From the cell containing the given text, extract its center point as (x, y) coordinate. 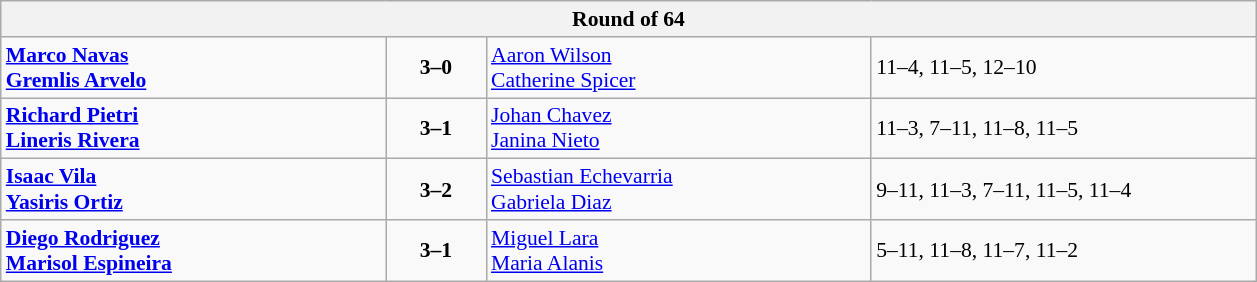
Sebastian Echevarria Gabriela Diaz (678, 190)
Richard Pietri Lineris Rivera (194, 128)
Round of 64 (629, 19)
Aaron Wilson Catherine Spicer (678, 68)
3–2 (436, 190)
Marco Navas Gremlis Arvelo (194, 68)
11–3, 7–11, 11–8, 11–5 (1064, 128)
Diego Rodriguez Marisol Espineira (194, 250)
11–4, 11–5, 12–10 (1064, 68)
9–11, 11–3, 7–11, 11–5, 11–4 (1064, 190)
Isaac Vila Yasiris Ortiz (194, 190)
5–11, 11–8, 11–7, 11–2 (1064, 250)
Miguel Lara Maria Alanis (678, 250)
3–0 (436, 68)
Johan Chavez Janina Nieto (678, 128)
